Identify which cell holds the provided text, then report its (x, y) central coordinate. 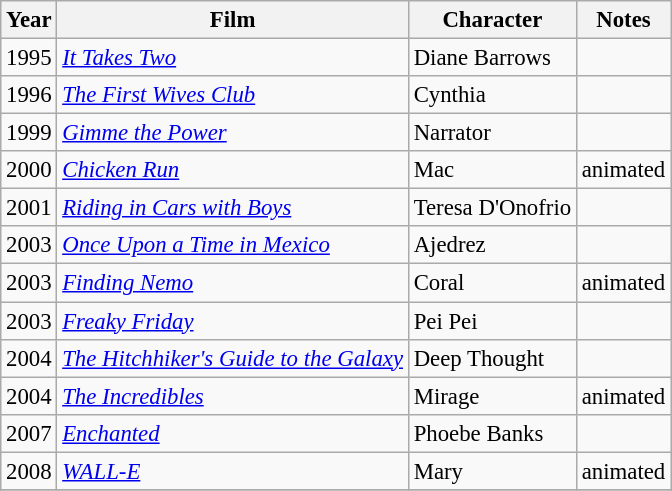
2001 (29, 208)
Ajedrez (492, 245)
Mirage (492, 396)
Riding in Cars with Boys (232, 208)
Pei Pei (492, 321)
2000 (29, 170)
Notes (623, 20)
WALL-E (232, 471)
1999 (29, 133)
Teresa D'Onofrio (492, 208)
2008 (29, 471)
Mary (492, 471)
Cynthia (492, 95)
Deep Thought (492, 358)
Chicken Run (232, 170)
The Hitchhiker's Guide to the Galaxy (232, 358)
Film (232, 20)
Year (29, 20)
Mac (492, 170)
The First Wives Club (232, 95)
Narrator (492, 133)
1996 (29, 95)
Character (492, 20)
Finding Nemo (232, 283)
Enchanted (232, 433)
It Takes Two (232, 58)
Once Upon a Time in Mexico (232, 245)
The Incredibles (232, 396)
Freaky Friday (232, 321)
2007 (29, 433)
1995 (29, 58)
Diane Barrows (492, 58)
Phoebe Banks (492, 433)
Coral (492, 283)
Gimme the Power (232, 133)
